Extract the [X, Y] coordinate from the center of the cell holding the provided text.  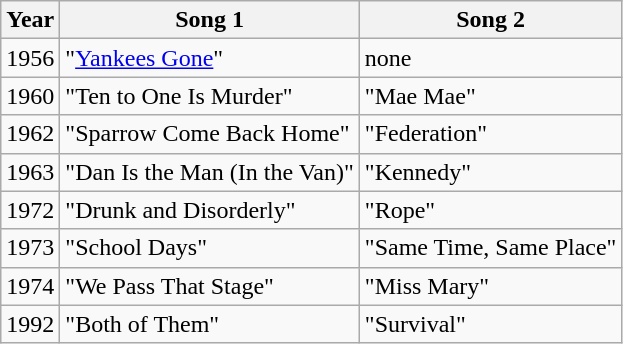
1992 [30, 324]
"Mae Mae" [490, 96]
1963 [30, 172]
1974 [30, 286]
"Sparrow Come Back Home" [210, 134]
"We Pass That Stage" [210, 286]
Song 1 [210, 20]
"Federation" [490, 134]
"Miss Mary" [490, 286]
"Yankees Gone" [210, 58]
"Same Time, Same Place" [490, 248]
"Drunk and Disorderly" [210, 210]
"Kennedy" [490, 172]
"Rope" [490, 210]
"Ten to One Is Murder" [210, 96]
1973 [30, 248]
"Survival" [490, 324]
Year [30, 20]
1972 [30, 210]
1960 [30, 96]
1956 [30, 58]
1962 [30, 134]
"Both of Them" [210, 324]
"School Days" [210, 248]
Song 2 [490, 20]
none [490, 58]
"Dan Is the Man (In the Van)" [210, 172]
